Return the (x, y) coordinate for the center point of the cell that contains the specified text.  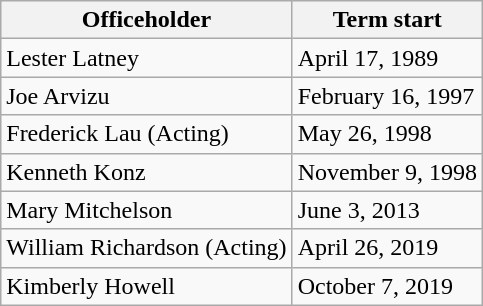
November 9, 1998 (387, 172)
April 17, 1989 (387, 58)
April 26, 2019 (387, 248)
Term start (387, 20)
Frederick Lau (Acting) (146, 134)
William Richardson (Acting) (146, 248)
Kenneth Konz (146, 172)
Mary Mitchelson (146, 210)
October 7, 2019 (387, 286)
May 26, 1998 (387, 134)
February 16, 1997 (387, 96)
Kimberly Howell (146, 286)
June 3, 2013 (387, 210)
Officeholder (146, 20)
Joe Arvizu (146, 96)
Lester Latney (146, 58)
